Determine the (x, y) coordinate at the center of the cell enclosing the given text.  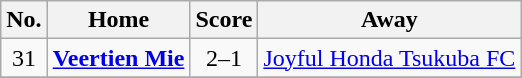
Home (118, 20)
2–1 (224, 58)
Away (390, 20)
Joyful Honda Tsukuba FC (390, 58)
31 (24, 58)
Score (224, 20)
Veertien Mie (118, 58)
No. (24, 20)
